Determine the [x, y] coordinate at the center of the cell enclosing the given text.  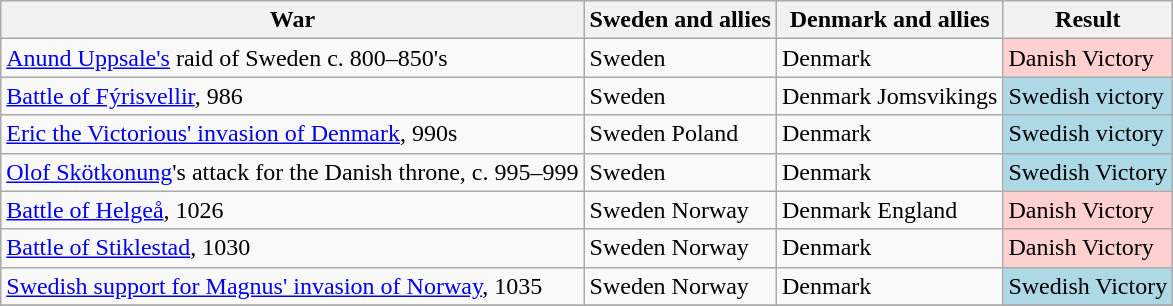
Eric the Victorious' invasion of Denmark, 990s [292, 134]
Sweden Poland [680, 134]
Denmark England [889, 210]
Denmark Jomsvikings [889, 96]
Anund Uppsale's raid of Sweden c. 800–850's [292, 58]
Battle of Stiklestad, 1030 [292, 248]
War [292, 20]
Swedish support for Magnus' invasion of Norway, 1035 [292, 286]
Denmark and allies [889, 20]
Result [1088, 20]
Battle of Fýrisvellir, 986 [292, 96]
Olof Skötkonung's attack for the Danish throne, c. 995–999 [292, 172]
Battle of Helgeå, 1026 [292, 210]
Sweden and allies [680, 20]
